From the cell containing the given text, extract its center point as [x, y] coordinate. 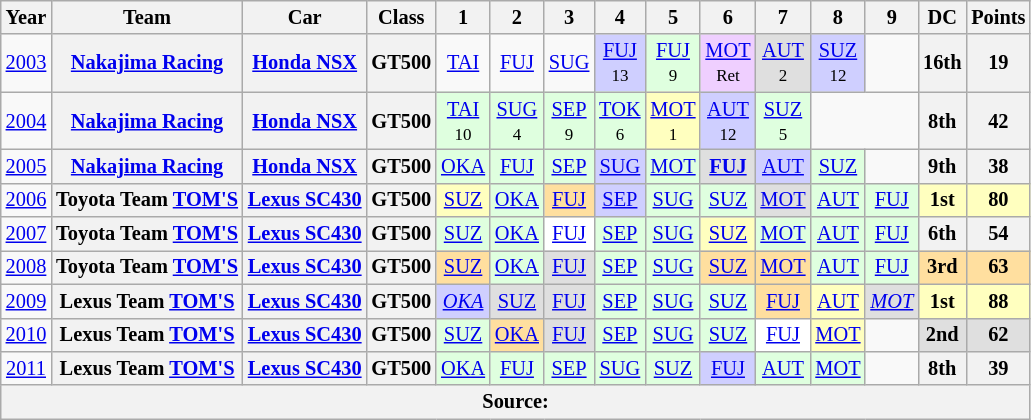
MOT1 [672, 121]
2010 [26, 335]
FUJ9 [672, 63]
63 [998, 267]
Team [147, 17]
80 [998, 200]
TOK6 [620, 121]
8 [838, 17]
7 [782, 17]
MOTRet [728, 63]
2nd [942, 335]
2007 [26, 234]
Car [305, 17]
SEP9 [569, 121]
2008 [26, 267]
2011 [26, 368]
TAI10 [463, 121]
FUJ13 [620, 63]
88 [998, 301]
Class [401, 17]
5 [672, 17]
TAI [463, 63]
6th [942, 234]
SUG4 [517, 121]
2006 [26, 200]
2004 [26, 121]
38 [998, 166]
AUT2 [782, 63]
3rd [942, 267]
SUZ5 [782, 121]
1 [463, 17]
2005 [26, 166]
9th [942, 166]
AUT12 [728, 121]
39 [998, 368]
DC [942, 17]
Points [998, 17]
6 [728, 17]
Source: [516, 402]
2009 [26, 301]
19 [998, 63]
16th [942, 63]
Year [26, 17]
2003 [26, 63]
4 [620, 17]
54 [998, 234]
2 [517, 17]
9 [892, 17]
42 [998, 121]
62 [998, 335]
SUZ12 [838, 63]
3 [569, 17]
